Scan for the cell matching the given text and deliver its [X, Y] coordinate at center. 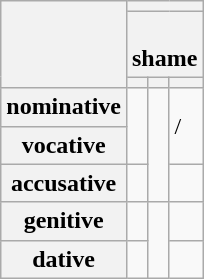
/ [186, 126]
dative [64, 259]
genitive [64, 221]
nominative [64, 107]
accusative [64, 183]
vocative [64, 145]
shame [164, 44]
